From the cell containing the given text, extract its center point as (X, Y) coordinate. 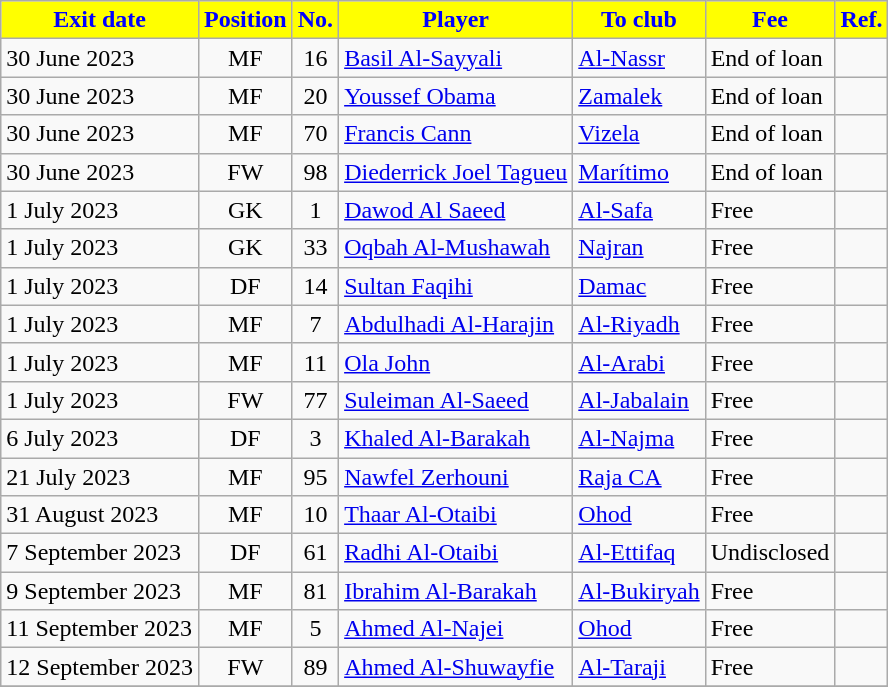
33 (315, 248)
Al-Nassr (639, 58)
Diederrick Joel Tagueu (456, 172)
Ahmed Al-Najei (456, 629)
Al-Safa (639, 210)
Thaar Al-Otaibi (456, 515)
Al-Jabalain (639, 400)
Radhi Al-Otaibi (456, 553)
6 July 2023 (100, 438)
11 (315, 362)
Ahmed Al-Shuwayfie (456, 667)
95 (315, 477)
Sultan Faqihi (456, 286)
14 (315, 286)
Ibrahim Al-Barakah (456, 591)
5 (315, 629)
Dawod Al Saeed (456, 210)
10 (315, 515)
20 (315, 96)
70 (315, 134)
Francis Cann (456, 134)
Nawfel Zerhouni (456, 477)
Al-Ettifaq (639, 553)
7 (315, 324)
Vizela (639, 134)
No. (315, 20)
Player (456, 20)
Abdulhadi Al-Harajin (456, 324)
11 September 2023 (100, 629)
Al-Taraji (639, 667)
1 (315, 210)
Raja CA (639, 477)
9 September 2023 (100, 591)
Youssef Obama (456, 96)
Damac (639, 286)
Ola John (456, 362)
89 (315, 667)
3 (315, 438)
61 (315, 553)
Fee (770, 20)
Al-Riyadh (639, 324)
Ref. (862, 20)
Suleiman Al-Saeed (456, 400)
12 September 2023 (100, 667)
Khaled Al-Barakah (456, 438)
77 (315, 400)
7 September 2023 (100, 553)
Marítimo (639, 172)
21 July 2023 (100, 477)
Najran (639, 248)
Al-Najma (639, 438)
16 (315, 58)
31 August 2023 (100, 515)
Al-Bukiryah (639, 591)
Exit date (100, 20)
Oqbah Al-Mushawah (456, 248)
81 (315, 591)
Undisclosed (770, 553)
98 (315, 172)
Basil Al-Sayyali (456, 58)
To club (639, 20)
Zamalek (639, 96)
Al-Arabi (639, 362)
Position (245, 20)
